Return the (X, Y) coordinate for the center point of the cell that contains the specified text.  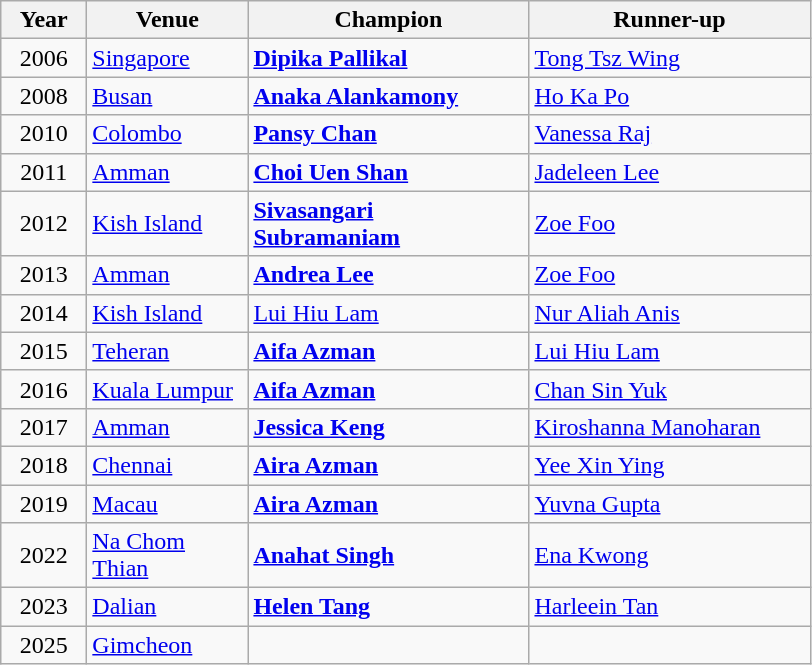
Tong Tsz Wing (670, 58)
Gimcheon (168, 645)
Yuvna Gupta (670, 503)
Jessica Keng (388, 427)
Vanessa Raj (670, 134)
Champion (388, 20)
2015 (44, 351)
Kiroshanna Manoharan (670, 427)
2019 (44, 503)
Yee Xin Ying (670, 465)
2022 (44, 556)
Anaka Alankamony (388, 96)
Ho Ka Po (670, 96)
Chennai (168, 465)
Macau (168, 503)
2013 (44, 275)
Dipika Pallikal (388, 58)
Ena Kwong (670, 556)
2006 (44, 58)
Busan (168, 96)
Sivasangari Subramaniam (388, 224)
Colombo (168, 134)
2014 (44, 313)
Year (44, 20)
2023 (44, 607)
Nur Aliah Anis (670, 313)
Runner-up (670, 20)
Andrea Lee (388, 275)
2012 (44, 224)
2025 (44, 645)
2011 (44, 172)
2010 (44, 134)
Helen Tang (388, 607)
Dalian (168, 607)
2008 (44, 96)
Venue (168, 20)
Pansy Chan (388, 134)
Kuala Lumpur (168, 389)
Na Chom Thian (168, 556)
2017 (44, 427)
Chan Sin Yuk (670, 389)
2016 (44, 389)
Harleein Tan (670, 607)
Teheran (168, 351)
Singapore (168, 58)
Anahat Singh (388, 556)
Jadeleen Lee (670, 172)
2018 (44, 465)
Choi Uen Shan (388, 172)
